Return (X, Y) of the center of cell containing provided text 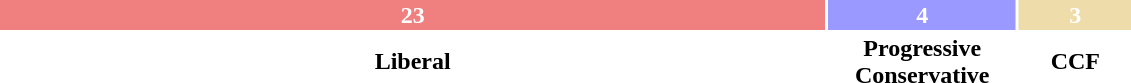
4 (922, 15)
23 (412, 15)
